Determine the (X, Y) coordinate at the center of the cell enclosing the given text.  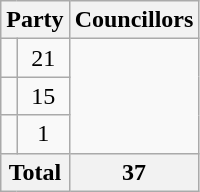
Total (35, 172)
Party (35, 20)
1 (43, 134)
37 (134, 172)
15 (43, 96)
21 (43, 58)
Councillors (134, 20)
